Detect which cell encompasses the target text, then output its (X, Y) center coordinate. 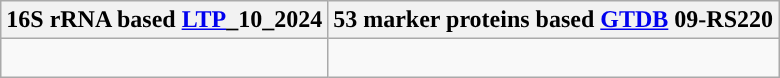
53 marker proteins based GTDB 09-RS220 (554, 20)
16S rRNA based LTP_10_2024 (164, 20)
